Return the [x, y] coordinate for the center point of the cell that contains the specified text.  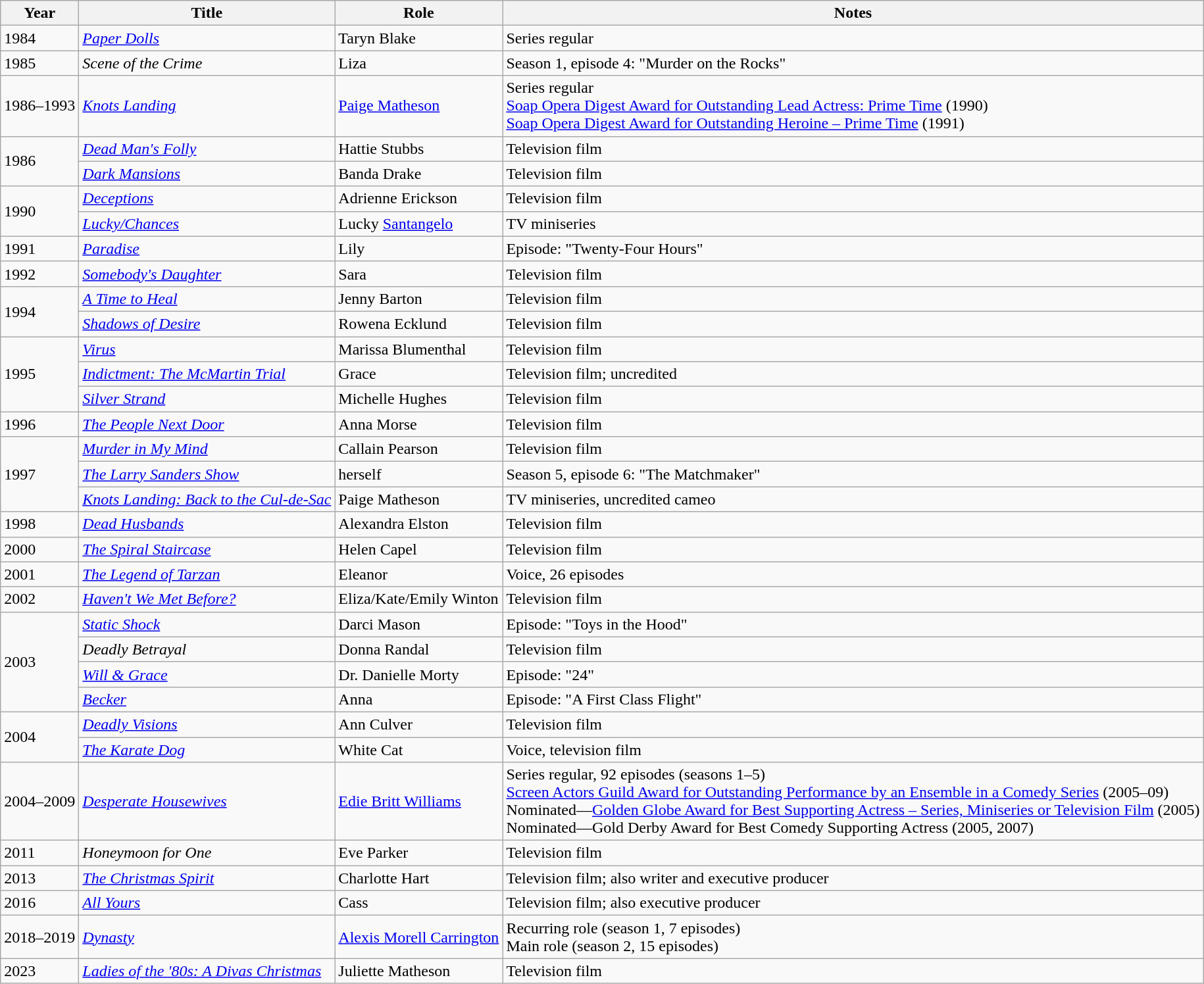
Television film; uncredited [853, 374]
2013 [39, 878]
White Cat [418, 749]
1994 [39, 311]
Dr. Danielle Morty [418, 674]
The Legend of Tarzan [207, 574]
Voice, television film [853, 749]
Taryn Blake [418, 38]
Dark Mansions [207, 174]
Deadly Betrayal [207, 649]
Television film; also writer and executive producer [853, 878]
The Larry Sanders Show [207, 474]
1992 [39, 274]
Sara [418, 274]
2011 [39, 853]
Callain Pearson [418, 449]
Role [418, 13]
2000 [39, 549]
Marissa Blumenthal [418, 349]
Adrienne Erickson [418, 199]
Scene of the Crime [207, 63]
Paradise [207, 249]
Indictment: The McMartin Trial [207, 374]
Michelle Hughes [418, 399]
Ann Culver [418, 724]
Notes [853, 13]
TV miniseries [853, 224]
Season 5, episode 6: "The Matchmaker" [853, 474]
1991 [39, 249]
Episode: "A First Class Flight" [853, 699]
Edie Britt Williams [418, 801]
Cass [418, 903]
Desperate Housewives [207, 801]
Television film; also executive producer [853, 903]
1997 [39, 474]
Becker [207, 699]
2004 [39, 737]
The Christmas Spirit [207, 878]
Eleanor [418, 574]
Episode: "Twenty-Four Hours" [853, 249]
Lucky/Chances [207, 224]
Knots Landing [207, 106]
A Time to Heal [207, 299]
1996 [39, 424]
Lily [418, 249]
Paper Dolls [207, 38]
Charlotte Hart [418, 878]
Dynasty [207, 937]
Eve Parker [418, 853]
herself [418, 474]
The Spiral Staircase [207, 549]
2003 [39, 662]
Dead Husbands [207, 524]
1986 [39, 161]
TV miniseries, uncredited cameo [853, 499]
1985 [39, 63]
Lucky Santangelo [418, 224]
Recurring role (season 1, 7 episodes)Main role (season 2, 15 episodes) [853, 937]
Jenny Barton [418, 299]
Season 1, episode 4: "Murder on the Rocks" [853, 63]
Dead Man's Folly [207, 149]
Shadows of Desire [207, 324]
All Yours [207, 903]
Knots Landing: Back to the Cul-de-Sac [207, 499]
Silver Strand [207, 399]
Deadly Visions [207, 724]
Somebody's Daughter [207, 274]
Ladies of the '80s: A Divas Christmas [207, 971]
Anna [418, 699]
2004–2009 [39, 801]
Alexandra Elston [418, 524]
Virus [207, 349]
Hattie Stubbs [418, 149]
Eliza/Kate/Emily Winton [418, 599]
The People Next Door [207, 424]
2023 [39, 971]
2016 [39, 903]
Episode: "Toys in the Hood" [853, 624]
Static Shock [207, 624]
Anna Morse [418, 424]
Donna Randal [418, 649]
Haven't We Met Before? [207, 599]
Rowena Ecklund [418, 324]
The Karate Dog [207, 749]
Darci Mason [418, 624]
Voice, 26 episodes [853, 574]
Grace [418, 374]
2018–2019 [39, 937]
Year [39, 13]
1986–1993 [39, 106]
Deceptions [207, 199]
Episode: "24" [853, 674]
Will & Grace [207, 674]
1998 [39, 524]
Honeymoon for One [207, 853]
Helen Capel [418, 549]
1995 [39, 374]
1984 [39, 38]
Alexis Morell Carrington [418, 937]
Murder in My Mind [207, 449]
Banda Drake [418, 174]
2001 [39, 574]
Juliette Matheson [418, 971]
Liza [418, 63]
2002 [39, 599]
Series regular [853, 38]
Title [207, 13]
1990 [39, 211]
